Find where the given text appears and provide that cell's center as [X, Y] coordinate. 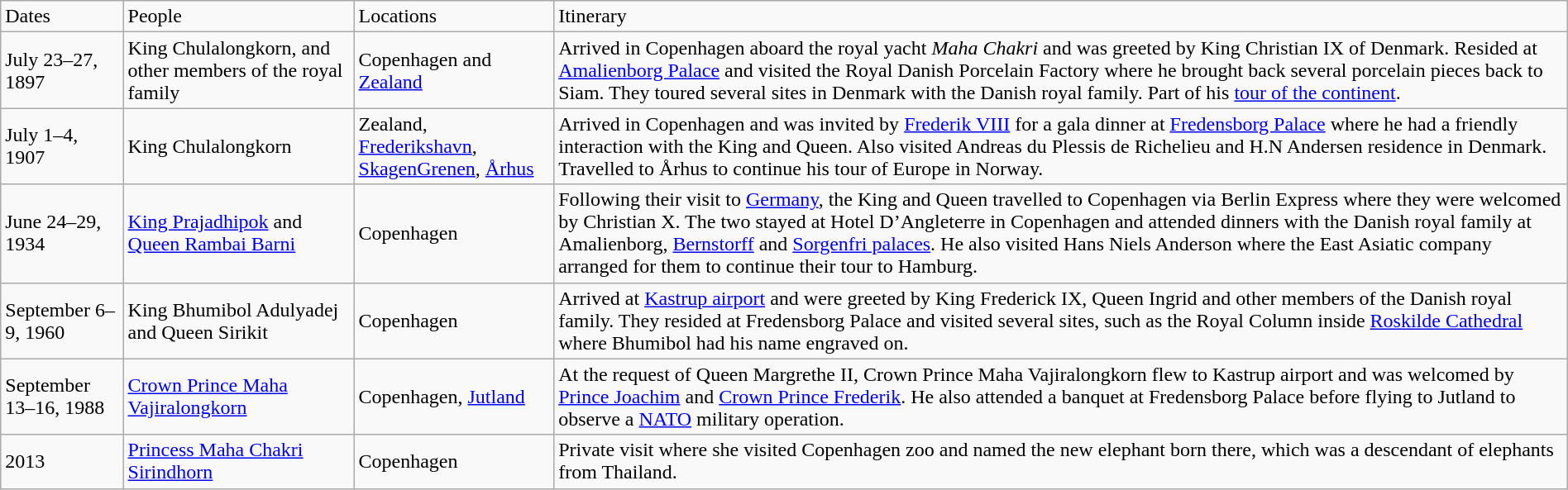
September 13–16, 1988 [62, 397]
King Bhumibol Adulyadej and Queen Sirikit [238, 321]
King Prajadhipok and Queen Rambai Barni [238, 233]
Private visit where she visited Copenhagen zoo and named the new elephant born there, which was a descendant of elephants from Thailand. [1061, 461]
Crown Prince Maha Vajiralongkorn [238, 397]
September 6–9, 1960 [62, 321]
Locations [454, 17]
Itinerary [1061, 17]
2013 [62, 461]
Copenhagen and Zealand [454, 70]
Dates [62, 17]
King Chulalongkorn [238, 146]
Princess Maha Chakri Sirindhorn [238, 461]
King Chulalongkorn, and other members of the royal family [238, 70]
July 1–4, 1907 [62, 146]
July 23–27, 1897 [62, 70]
People [238, 17]
June 24–29, 1934 [62, 233]
Zealand, Frederikshavn, SkagenGrenen, Århus [454, 146]
Copenhagen, Jutland [454, 397]
